Scan for the cell matching the given text and deliver its (x, y) coordinate at center. 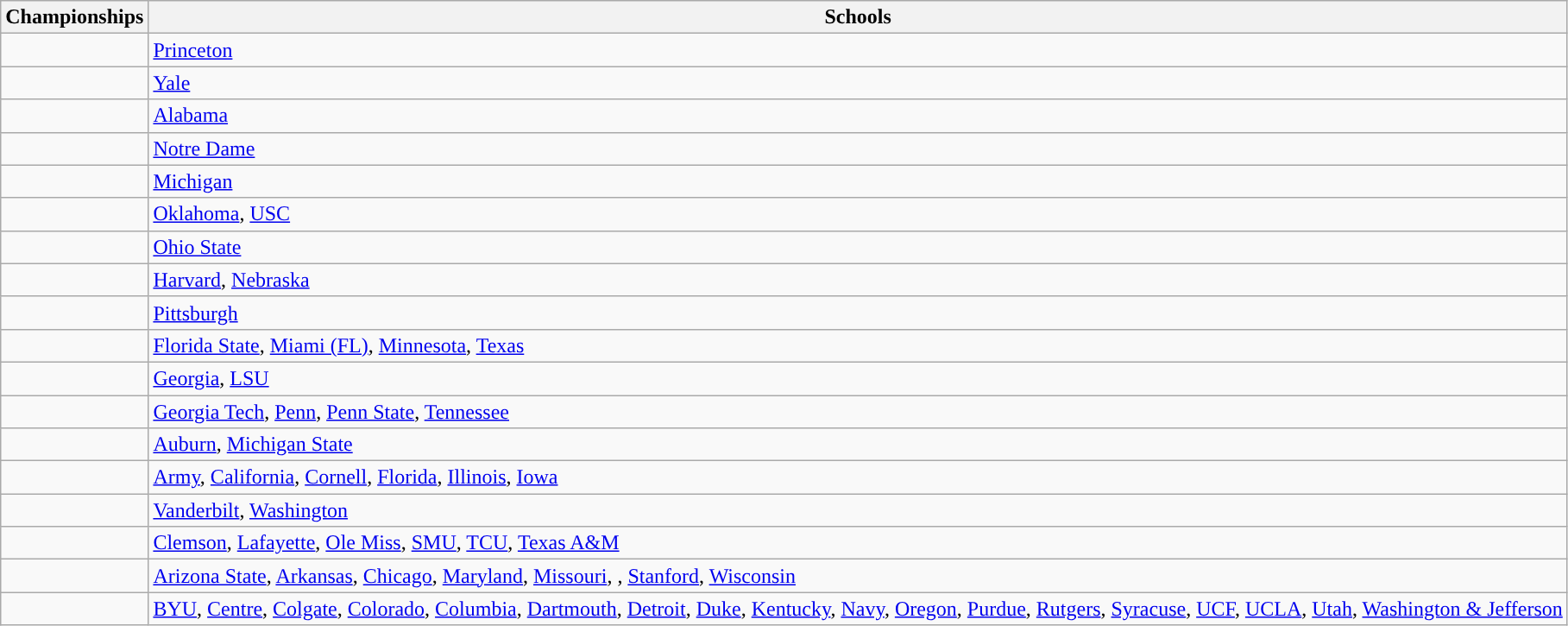
Michigan (858, 181)
Auburn, Michigan State (858, 445)
Pittsburgh (858, 313)
Yale (858, 83)
Arizona State, Arkansas, Chicago, Maryland, Missouri, , Stanford, Wisconsin (858, 576)
Princeton (858, 50)
Oklahoma, USC (858, 214)
Vanderbilt, Washington (858, 510)
Championships (74, 17)
Florida State, Miami (FL), Minnesota, Texas (858, 345)
Clemson, Lafayette, Ole Miss, SMU, TCU, Texas A&M (858, 543)
Georgia, LSU (858, 378)
Harvard, Nebraska (858, 280)
Notre Dame (858, 149)
Army, California, Cornell, Florida, Illinois, Iowa (858, 477)
Ohio State (858, 247)
Schools (858, 17)
Georgia Tech, Penn, Penn State, Tennessee (858, 412)
Alabama (858, 116)
